Capture the cell that displays the provided text and extract its (X, Y) central coordinate. 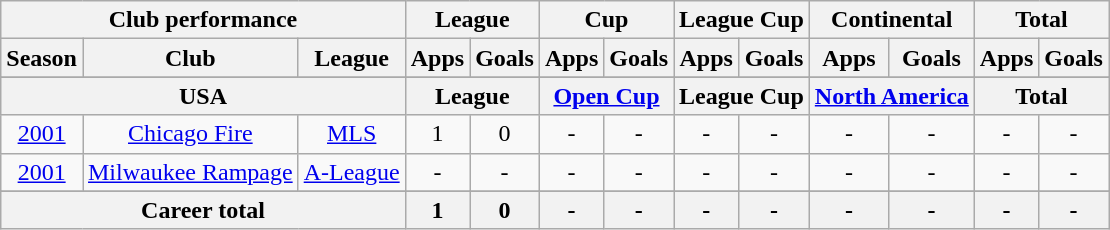
Season (42, 58)
Continental (892, 20)
Milwaukee Rampage (190, 172)
MLS (352, 134)
Open Cup (606, 96)
Club performance (203, 20)
Club (190, 58)
Career total (203, 210)
Chicago Fire (190, 134)
Cup (606, 20)
North America (892, 96)
USA (203, 96)
A-League (352, 172)
